From the cell containing the given text, extract its center point as (x, y) coordinate. 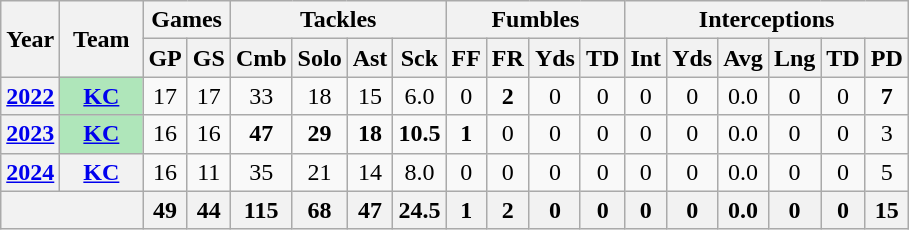
6.0 (420, 96)
14 (370, 172)
21 (320, 172)
2024 (30, 172)
10.5 (420, 134)
Sck (420, 58)
7 (886, 96)
3 (886, 134)
33 (261, 96)
2022 (30, 96)
Interceptions (766, 20)
29 (320, 134)
GS (208, 58)
Solo (320, 58)
Fumbles (536, 20)
Games (186, 20)
Int (646, 58)
Year (30, 39)
Cmb (261, 58)
GP (165, 58)
11 (208, 172)
FF (466, 58)
PD (886, 58)
68 (320, 210)
115 (261, 210)
Tackles (338, 20)
Avg (744, 58)
44 (208, 210)
35 (261, 172)
8.0 (420, 172)
Lng (794, 58)
Ast (370, 58)
5 (886, 172)
49 (165, 210)
2023 (30, 134)
FR (508, 58)
Team (102, 39)
24.5 (420, 210)
